Identify which cell holds the provided text, then report its [x, y] central coordinate. 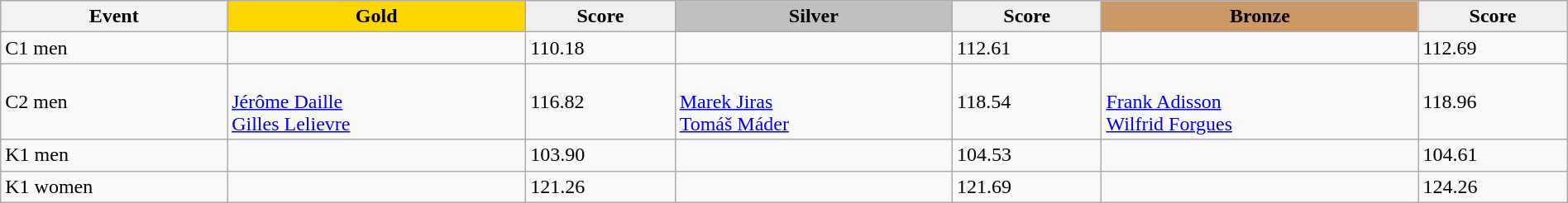
116.82 [600, 101]
118.96 [1493, 101]
Event [114, 17]
Frank AdissonWilfrid Forgues [1260, 101]
124.26 [1493, 186]
Silver [814, 17]
112.69 [1493, 48]
110.18 [600, 48]
104.61 [1493, 155]
104.53 [1027, 155]
K1 women [114, 186]
Bronze [1260, 17]
Gold [377, 17]
Marek JirasTomáš Máder [814, 101]
112.61 [1027, 48]
121.69 [1027, 186]
118.54 [1027, 101]
K1 men [114, 155]
103.90 [600, 155]
C1 men [114, 48]
C2 men [114, 101]
121.26 [600, 186]
Jérôme DailleGilles Lelievre [377, 101]
